Find where the given text appears and provide that cell's center as (x, y) coordinate. 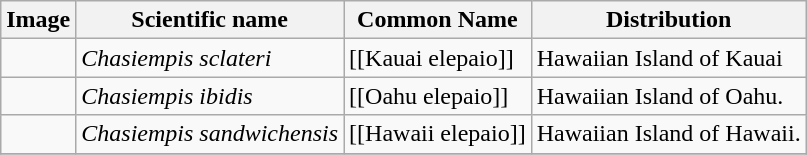
Distribution (668, 20)
Hawaiian Island of Kauai (668, 58)
[[Hawaii elepaio]] (438, 134)
Image (38, 20)
Chasiempis sandwichensis (210, 134)
Hawaiian Island of Hawaii. (668, 134)
Scientific name (210, 20)
Hawaiian Island of Oahu. (668, 96)
Common Name (438, 20)
[[Kauai elepaio]] (438, 58)
Chasiempis sclateri (210, 58)
[[Oahu elepaio]] (438, 96)
Chasiempis ibidis (210, 96)
